Provide the [x, y] coordinate of the cell's center where the given text is located.  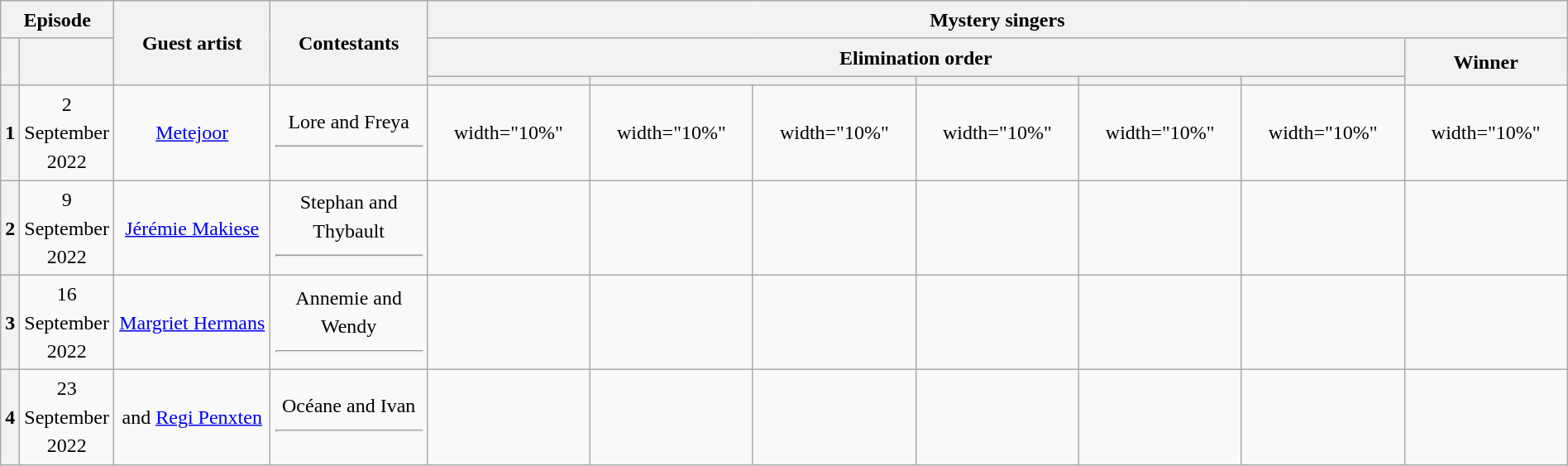
Contestants [349, 43]
Stephan and Thybault [349, 228]
4 [10, 417]
1 [10, 132]
Annemie and Wendy [349, 323]
9 September 2022 [67, 228]
Mystery singers [997, 20]
Winner [1485, 61]
Metejoor [192, 132]
16 September 2022 [67, 323]
Episode [58, 20]
Lore and Freya [349, 132]
Océane and Ivan [349, 417]
Jérémie Makiese [192, 228]
Guest artist [192, 43]
Elimination order [915, 57]
2 [10, 228]
2 September 2022 [67, 132]
Margriet Hermans [192, 323]
3 [10, 323]
and Regi Penxten [192, 417]
23 September 2022 [67, 417]
